Locate the cell with the specified text and output its (X, Y) center coordinate. 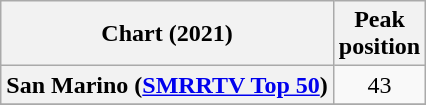
Chart (2021) (168, 34)
Peakposition (379, 34)
San Marino (SMRRTV Top 50) (168, 85)
43 (379, 85)
